Pinpoint the cell where the given text exists, returning its [X, Y] midpoint coordinate. 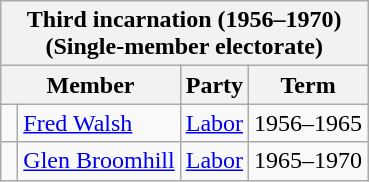
Party [214, 85]
Third incarnation (1956–1970)(Single-member electorate) [184, 34]
Member [90, 85]
1956–1965 [308, 123]
1965–1970 [308, 161]
Fred Walsh [99, 123]
Term [308, 85]
Glen Broomhill [99, 161]
